Capture the cell that displays the provided text and extract its (x, y) central coordinate. 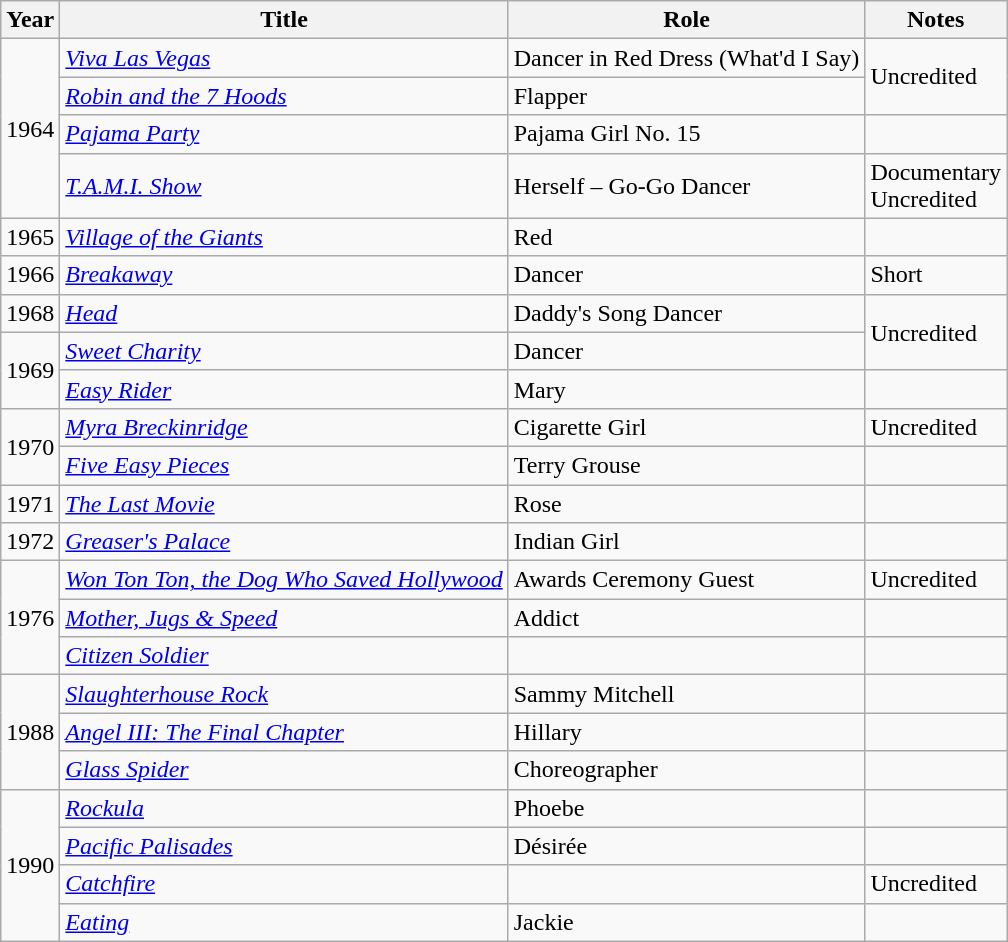
Indian Girl (686, 542)
Terry Grouse (686, 465)
Désirée (686, 846)
Five Easy Pieces (284, 465)
Rockula (284, 808)
DocumentaryUncredited (936, 186)
Addict (686, 618)
Easy Rider (284, 389)
Herself – Go-Go Dancer (686, 186)
Jackie (686, 922)
1966 (30, 275)
The Last Movie (284, 503)
Dancer in Red Dress (What'd I Say) (686, 58)
Glass Spider (284, 770)
1971 (30, 503)
1970 (30, 446)
Title (284, 20)
Slaughterhouse Rock (284, 694)
Pajama Party (284, 134)
Pajama Girl No. 15 (686, 134)
1990 (30, 865)
Cigarette Girl (686, 427)
Citizen Soldier (284, 656)
Angel III: The Final Chapter (284, 732)
Myra Breckinridge (284, 427)
Breakaway (284, 275)
Daddy's Song Dancer (686, 313)
Notes (936, 20)
Won Ton Ton, the Dog Who Saved Hollywood (284, 580)
Pacific Palisades (284, 846)
Eating (284, 922)
1969 (30, 370)
Catchfire (284, 884)
Red (686, 237)
1988 (30, 732)
Mother, Jugs & Speed (284, 618)
Choreographer (686, 770)
Flapper (686, 96)
Awards Ceremony Guest (686, 580)
1976 (30, 618)
T.A.M.I. Show (284, 186)
Mary (686, 389)
Role (686, 20)
Year (30, 20)
Robin and the 7 Hoods (284, 96)
Head (284, 313)
1964 (30, 128)
Sammy Mitchell (686, 694)
Short (936, 275)
Rose (686, 503)
Sweet Charity (284, 351)
Hillary (686, 732)
1965 (30, 237)
Viva Las Vegas (284, 58)
1968 (30, 313)
Greaser's Palace (284, 542)
Phoebe (686, 808)
1972 (30, 542)
Village of the Giants (284, 237)
